Scan for the cell matching the given text and deliver its (x, y) coordinate at center. 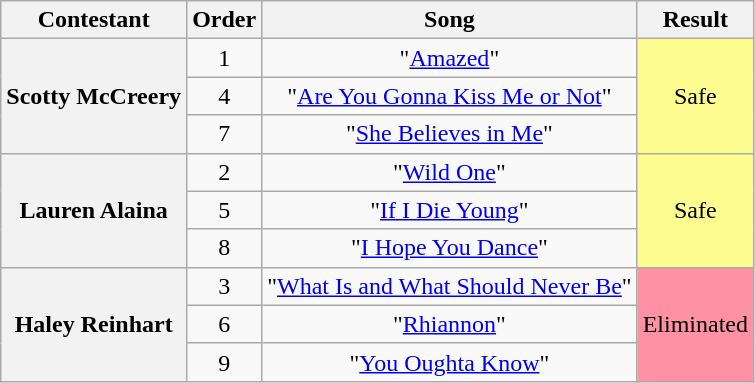
Scotty McCreery (94, 96)
Result (695, 20)
8 (224, 248)
"Wild One" (450, 172)
"She Believes in Me" (450, 134)
Contestant (94, 20)
5 (224, 210)
3 (224, 286)
Order (224, 20)
7 (224, 134)
Lauren Alaina (94, 210)
"What Is and What Should Never Be" (450, 286)
4 (224, 96)
Song (450, 20)
"Amazed" (450, 58)
"Rhiannon" (450, 324)
9 (224, 362)
1 (224, 58)
"You Oughta Know" (450, 362)
"Are You Gonna Kiss Me or Not" (450, 96)
"I Hope You Dance" (450, 248)
6 (224, 324)
Haley Reinhart (94, 324)
"If I Die Young" (450, 210)
2 (224, 172)
Eliminated (695, 324)
